Pinpoint the cell where the given text exists, returning its [X, Y] midpoint coordinate. 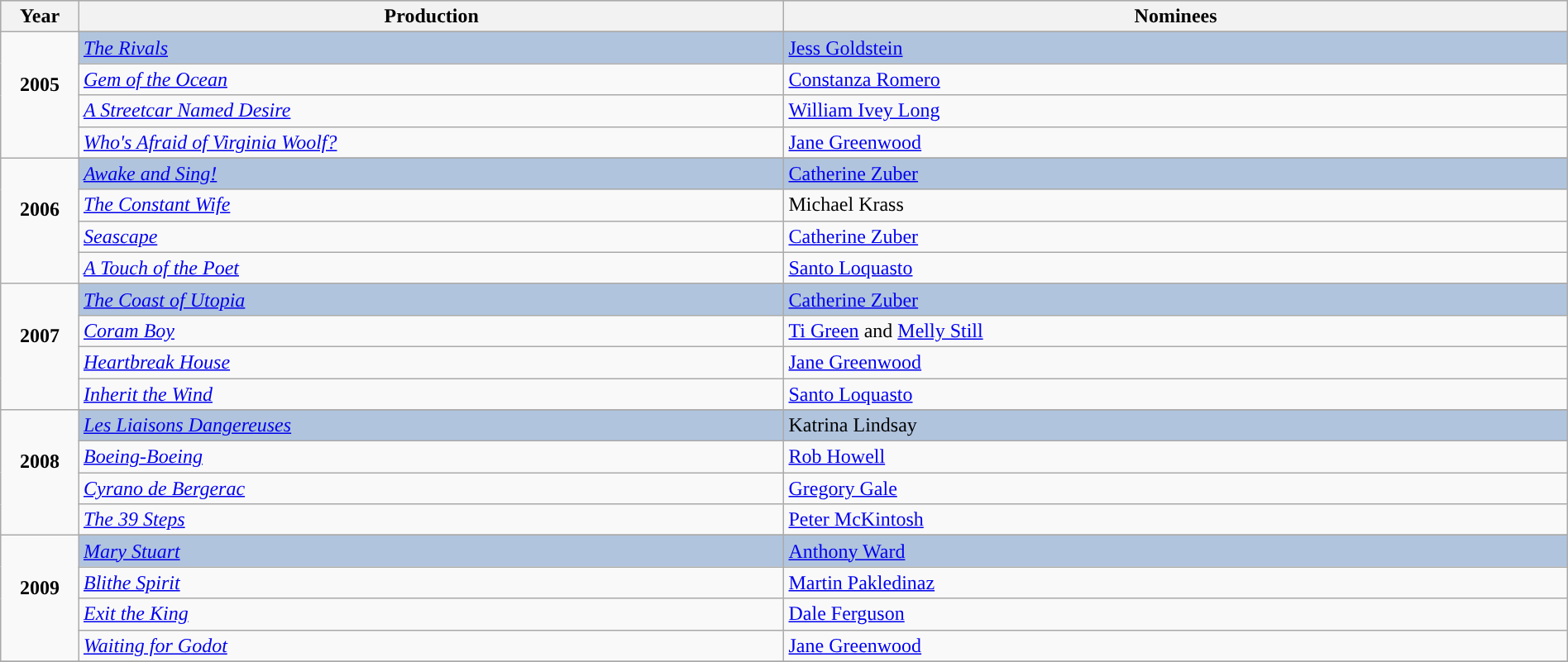
Constanza Romero [1176, 79]
Anthony Ward [1176, 551]
A Streetcar Named Desire [432, 111]
The Coast of Utopia [432, 299]
Waiting for Godot [432, 645]
Nominees [1176, 17]
The Constant Wife [432, 205]
2009 [40, 598]
2007 [40, 346]
Ti Green and Melly Still [1176, 331]
Martin Pakledinaz [1176, 583]
Katrina Lindsay [1176, 426]
Awake and Sing! [432, 174]
2006 [40, 221]
2008 [40, 473]
Coram Boy [432, 331]
Dale Ferguson [1176, 614]
William Ivey Long [1176, 111]
Blithe Spirit [432, 583]
Year [40, 17]
Heartbreak House [432, 362]
Production [432, 17]
Seascape [432, 236]
Mary Stuart [432, 551]
Jess Goldstein [1176, 48]
Michael Krass [1176, 205]
Boeing-Boeing [432, 457]
Who's Afraid of Virginia Woolf? [432, 142]
Gem of the Ocean [432, 79]
2005 [40, 95]
Exit the King [432, 614]
Peter McKintosh [1176, 520]
The Rivals [432, 48]
Gregory Gale [1176, 488]
Inherit the Wind [432, 394]
Les Liaisons Dangereuses [432, 426]
Cyrano de Bergerac [432, 488]
A Touch of the Poet [432, 268]
Rob Howell [1176, 457]
The 39 Steps [432, 520]
